Search for the cell housing the specified text and yield its (x, y) center coordinate. 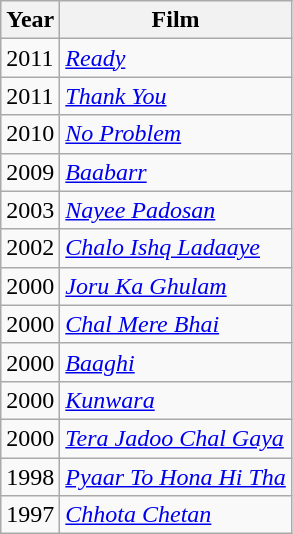
2002 (30, 248)
2003 (30, 210)
No Problem (176, 134)
1998 (30, 477)
2010 (30, 134)
2009 (30, 172)
Chal Mere Bhai (176, 324)
Baaghi (176, 362)
Year (30, 20)
Tera Jadoo Chal Gaya (176, 438)
Chhota Chetan (176, 515)
Nayee Padosan (176, 210)
Chalo Ishq Ladaaye (176, 248)
Baabarr (176, 172)
Joru Ka Ghulam (176, 286)
Ready (176, 58)
Film (176, 20)
Kunwara (176, 400)
Pyaar To Hona Hi Tha (176, 477)
Thank You (176, 96)
1997 (30, 515)
